Pinpoint the cell where the given text exists, returning its (X, Y) midpoint coordinate. 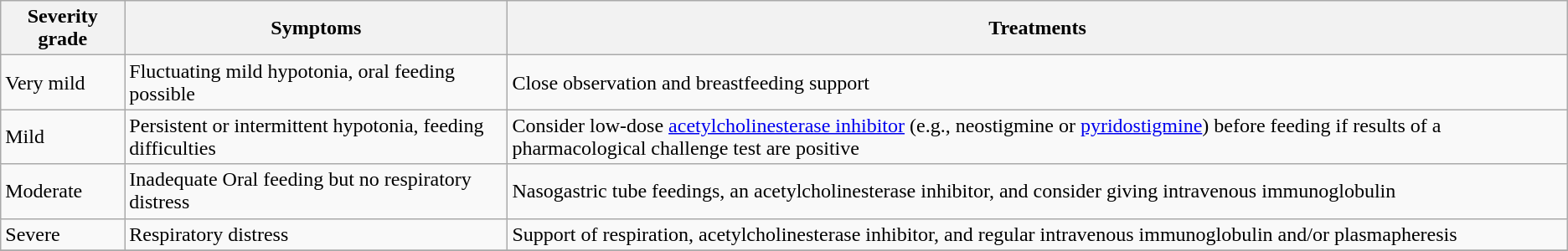
Treatments (1037, 28)
Nasogastric tube feedings, an acetylcholinesterase inhibitor, and consider giving intravenous immunoglobulin (1037, 191)
Persistent or intermittent hypotonia, feeding difficulties (317, 137)
Severity grade (63, 28)
Moderate (63, 191)
Mild (63, 137)
Respiratory distress (317, 234)
Support of respiration, acetylcholinesterase inhibitor, and regular intravenous immunoglobulin and/or plasmapheresis (1037, 234)
Close observation and breastfeeding support (1037, 82)
Very mild (63, 82)
Inadequate Oral feeding but no respiratory distress (317, 191)
Fluctuating mild hypotonia, oral feeding possible (317, 82)
Severe (63, 234)
Symptoms (317, 28)
